Pinpoint the cell where the given text exists, returning its (X, Y) midpoint coordinate. 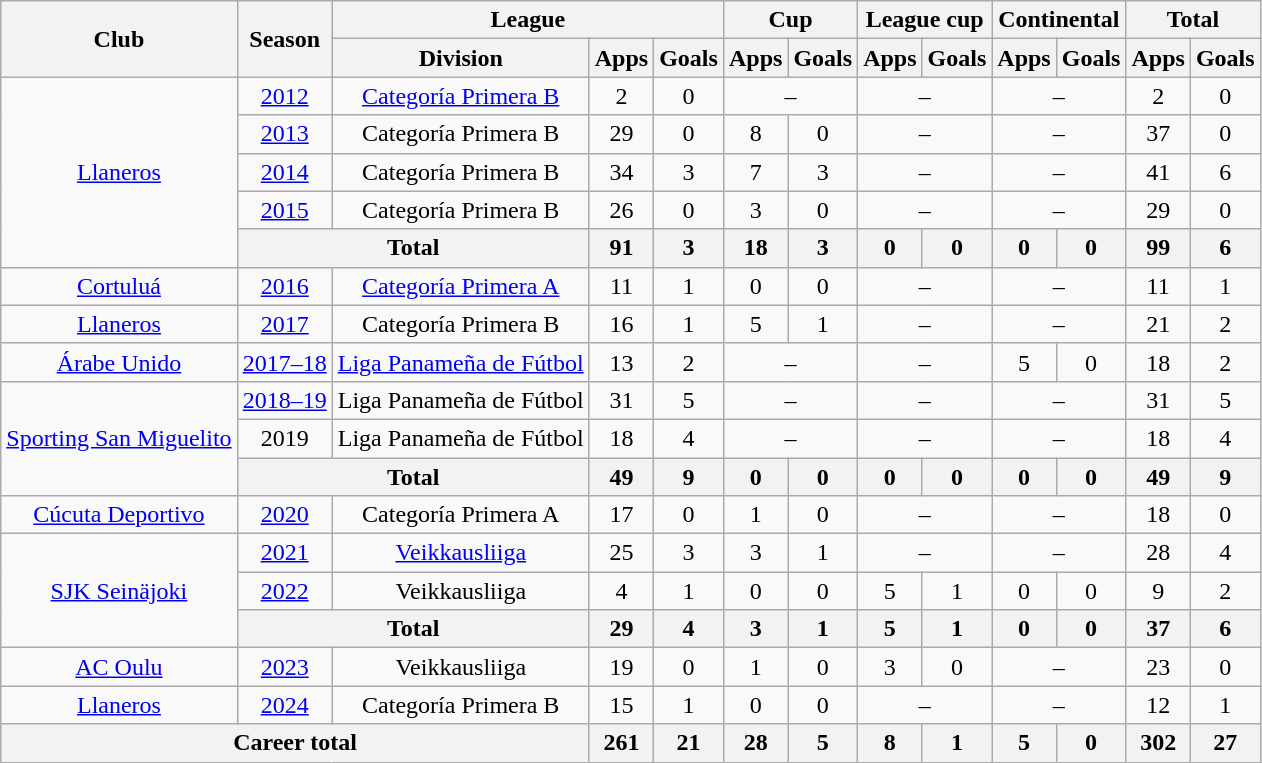
League cup (925, 20)
16 (621, 324)
2020 (284, 515)
Sporting San Miguelito (119, 438)
Career total (295, 743)
25 (621, 553)
26 (621, 210)
Club (119, 39)
2017–18 (284, 362)
SJK Seinäjoki (119, 591)
99 (1158, 248)
19 (621, 667)
2019 (284, 438)
2015 (284, 210)
Continental (1059, 20)
13 (621, 362)
Árabe Unido (119, 362)
7 (755, 172)
Cúcuta Deportivo (119, 515)
2013 (284, 134)
91 (621, 248)
23 (1158, 667)
302 (1158, 743)
2023 (284, 667)
Division (460, 58)
Cortuluá (119, 286)
17 (621, 515)
41 (1158, 172)
261 (621, 743)
Season (284, 39)
2016 (284, 286)
2018–19 (284, 400)
34 (621, 172)
2022 (284, 591)
League (528, 20)
2017 (284, 324)
2012 (284, 96)
12 (1158, 705)
27 (1225, 743)
15 (621, 705)
2024 (284, 705)
Cup (790, 20)
2021 (284, 553)
AC Oulu (119, 667)
2014 (284, 172)
